Determine the (x, y) coordinate at the center of the cell enclosing the given text.  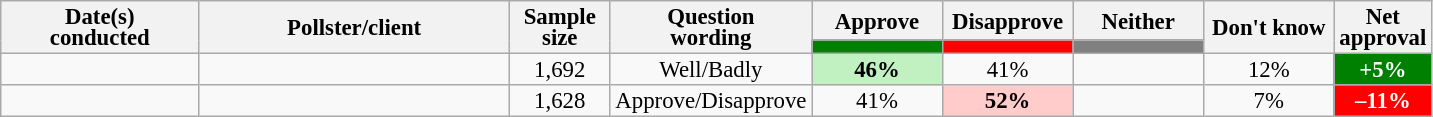
Approve (878, 20)
Sample size (560, 28)
Net approval (1383, 28)
7% (1268, 101)
Neither (1138, 20)
Pollster/client (354, 28)
1,692 (560, 70)
52% (1008, 101)
Date(s)conducted (100, 28)
1,628 (560, 101)
Approve/Disapprove (711, 101)
12% (1268, 70)
+5% (1383, 70)
Don't know (1268, 28)
Well/Badly (711, 70)
Disapprove (1008, 20)
46% (878, 70)
Questionwording (711, 28)
–11% (1383, 101)
